Determine the [X, Y] coordinate at the center of the cell enclosing the given text.  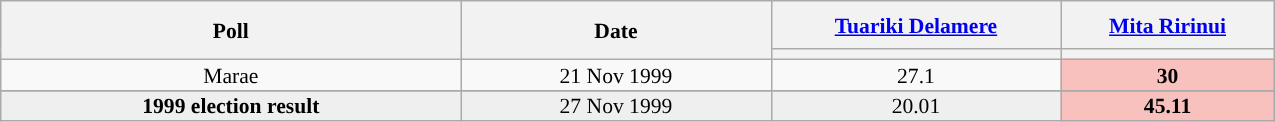
27.1 [916, 74]
Date [616, 30]
1999 election result [231, 106]
30 [1168, 74]
20.01 [916, 106]
Poll [231, 30]
Mita Ririnui [1168, 25]
Tuariki Delamere [916, 25]
Marae [231, 74]
27 Nov 1999 [616, 106]
45.11 [1168, 106]
21 Nov 1999 [616, 74]
